From the cell containing the given text, extract its center point as (X, Y) coordinate. 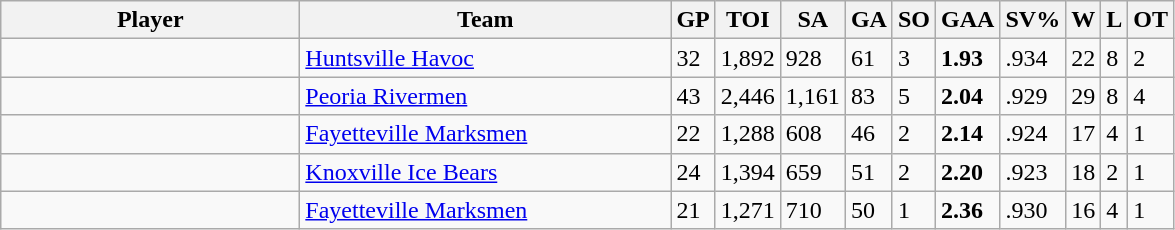
50 (868, 210)
L (1114, 20)
SO (914, 20)
3 (914, 58)
2.36 (968, 210)
Knoxville Ice Bears (486, 172)
1,161 (812, 96)
1,271 (748, 210)
29 (1084, 96)
928 (812, 58)
1,892 (748, 58)
1,288 (748, 134)
TOI (748, 20)
32 (693, 58)
21 (693, 210)
1,394 (748, 172)
.923 (1033, 172)
GA (868, 20)
83 (868, 96)
2,446 (748, 96)
GAA (968, 20)
2.14 (968, 134)
.929 (1033, 96)
16 (1084, 210)
46 (868, 134)
SV% (1033, 20)
2.20 (968, 172)
OT (1151, 20)
17 (1084, 134)
.934 (1033, 58)
51 (868, 172)
.930 (1033, 210)
2.04 (968, 96)
659 (812, 172)
1.93 (968, 58)
43 (693, 96)
18 (1084, 172)
5 (914, 96)
24 (693, 172)
GP (693, 20)
Team (486, 20)
Player (150, 20)
608 (812, 134)
.924 (1033, 134)
SA (812, 20)
Huntsville Havoc (486, 58)
W (1084, 20)
710 (812, 210)
61 (868, 58)
Peoria Rivermen (486, 96)
